Output the [X, Y] coordinate of the center of the cell containing the given text.  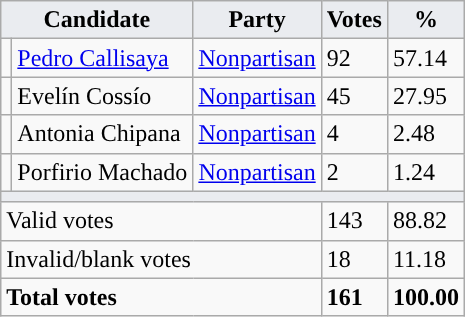
Porfirio Machado [102, 172]
Candidate [97, 20]
Votes [354, 20]
4 [354, 134]
11.18 [426, 259]
Pedro Callisaya [102, 58]
Evelín Cossío [102, 96]
161 [354, 297]
Total votes [161, 297]
2 [354, 172]
1.24 [426, 172]
2.48 [426, 134]
% [426, 20]
18 [354, 259]
Party [257, 20]
143 [354, 221]
27.95 [426, 96]
57.14 [426, 58]
100.00 [426, 297]
Antonia Chipana [102, 134]
88.82 [426, 221]
92 [354, 58]
Invalid/blank votes [161, 259]
45 [354, 96]
Valid votes [161, 221]
